Determine the (X, Y) coordinate at the center of the cell enclosing the given text.  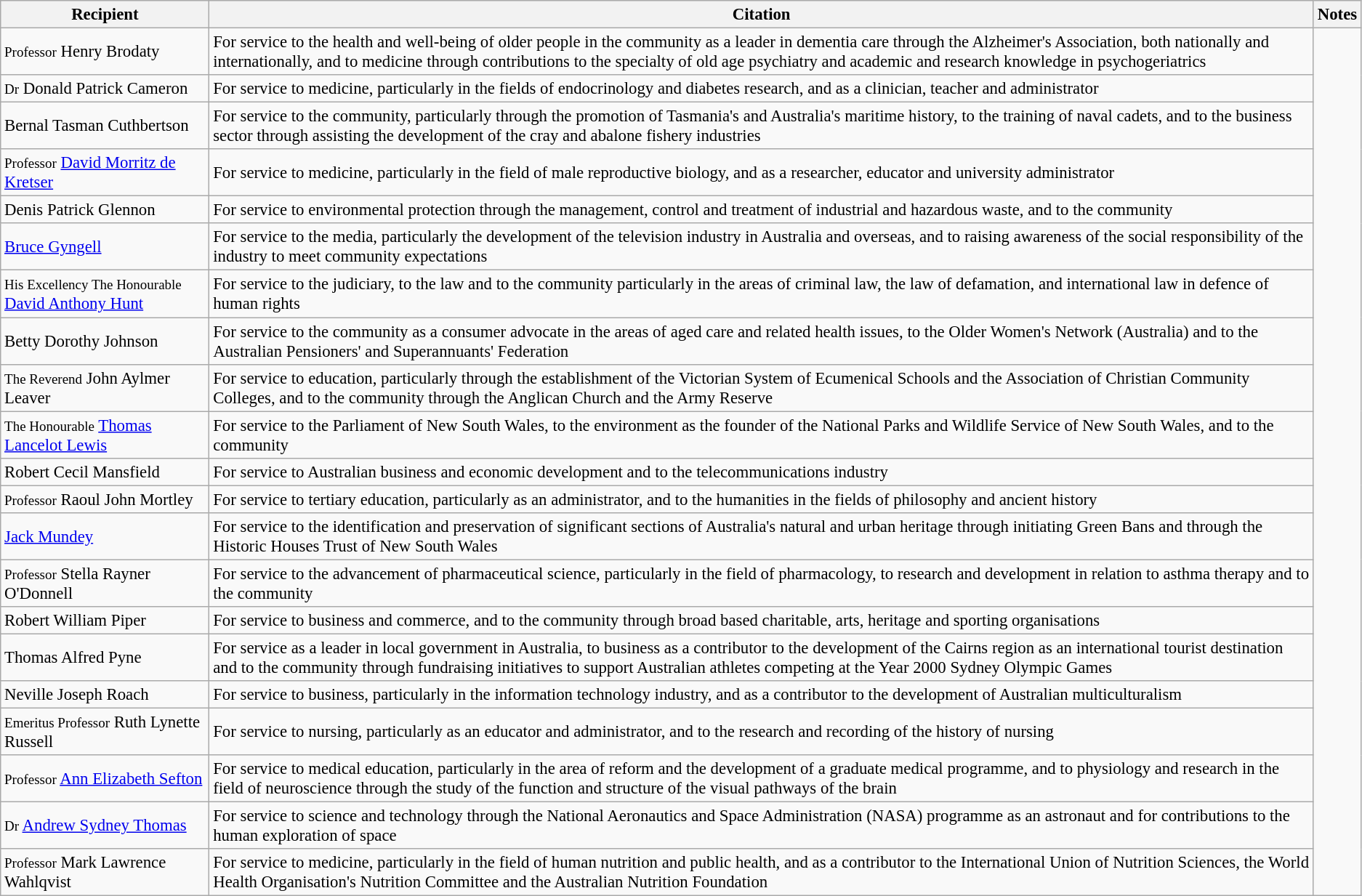
For service to environmental protection through the management, control and treatment of industrial and hazardous waste, and to the community (762, 210)
Professor David Morritz de Kretser (105, 173)
Neville Joseph Roach (105, 695)
Denis Patrick Glennon (105, 210)
For service to medicine, particularly in the field of male reproductive biology, and as a researcher, educator and university administrator (762, 173)
Bernal Tasman Cuthbertson (105, 126)
For service to Australian business and economic development and to the telecommunications industry (762, 472)
Dr Andrew Sydney Thomas (105, 826)
Jack Mundey (105, 536)
For service to tertiary education, particularly as an administrator, and to the humanities in the fields of philosophy and ancient history (762, 499)
Professor Ann Elizabeth Sefton (105, 779)
His Excellency The Honourable David Anthony Hunt (105, 294)
For service to business and commerce, and to the community through broad based charitable, arts, heritage and sporting organisations (762, 621)
Emeritus Professor Ruth Lynette Russell (105, 732)
Professor Raoul John Mortley (105, 499)
Robert Cecil Mansfield (105, 472)
Thomas Alfred Pyne (105, 657)
The Honourable Thomas Lancelot Lewis (105, 435)
For service to medicine, particularly in the fields of endocrinology and diabetes research, and as a clinician, teacher and administrator (762, 89)
Dr Donald Patrick Cameron (105, 89)
For service to nursing, particularly as an educator and administrator, and to the research and recording of the history of nursing (762, 732)
Citation (762, 15)
The Reverend John Aylmer Leaver (105, 388)
Professor Stella Rayner O'Donnell (105, 583)
Professor Mark Lawrence Wahlqvist (105, 872)
Recipient (105, 15)
Professor Henry Brodaty (105, 52)
Bruce Gyngell (105, 247)
Betty Dorothy Johnson (105, 342)
Notes (1337, 15)
Robert William Piper (105, 621)
For service to business, particularly in the information technology industry, and as a contributor to the development of Australian multiculturalism (762, 695)
